Provide the (X, Y) coordinate of the cell's center where the given text is located.  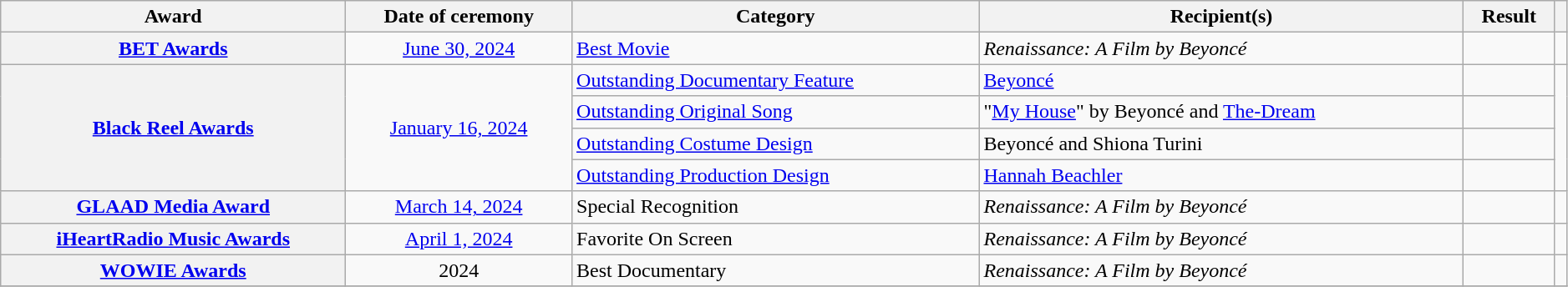
Outstanding Costume Design (775, 143)
Category (775, 17)
"My House" by Beyoncé and The-Dream (1221, 112)
April 1, 2024 (459, 239)
Beyoncé and Shiona Turini (1221, 143)
Outstanding Documentary Feature (775, 80)
Best Documentary (775, 270)
Hannah Beachler (1221, 175)
2024 (459, 270)
Result (1509, 17)
Award (174, 17)
Date of ceremony (459, 17)
Best Movie (775, 48)
GLAAD Media Award (174, 207)
iHeartRadio Music Awards (174, 239)
BET Awards (174, 48)
March 14, 2024 (459, 207)
Special Recognition (775, 207)
Beyoncé (1221, 80)
Outstanding Production Design (775, 175)
June 30, 2024 (459, 48)
January 16, 2024 (459, 128)
Recipient(s) (1221, 17)
Black Reel Awards (174, 128)
Outstanding Original Song (775, 112)
Favorite On Screen (775, 239)
WOWIE Awards (174, 270)
